Pinpoint the cell where the given text exists, returning its [x, y] midpoint coordinate. 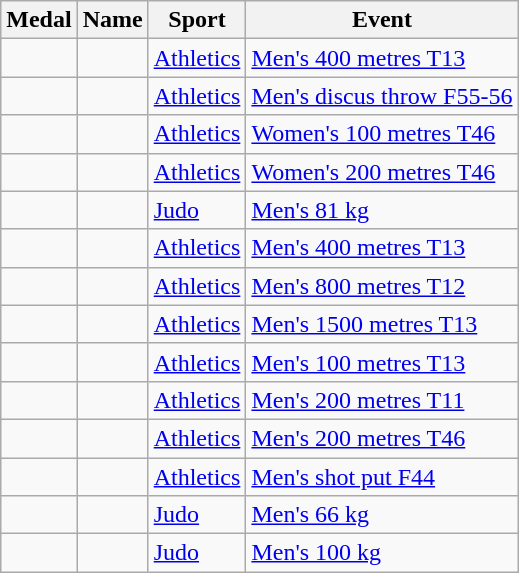
Men's 100 kg [382, 553]
Men's 200 metres T11 [382, 400]
Men's 81 kg [382, 210]
Sport [197, 20]
Women's 200 metres T46 [382, 172]
Men's discus throw F55-56 [382, 96]
Men's shot put F44 [382, 477]
Medal [39, 20]
Men's 1500 metres T13 [382, 324]
Men's 200 metres T46 [382, 438]
Women's 100 metres T46 [382, 134]
Event [382, 20]
Men's 100 metres T13 [382, 362]
Name [112, 20]
Men's 66 kg [382, 515]
Men's 800 metres T12 [382, 286]
